Identify which cell holds the provided text, then report its [x, y] central coordinate. 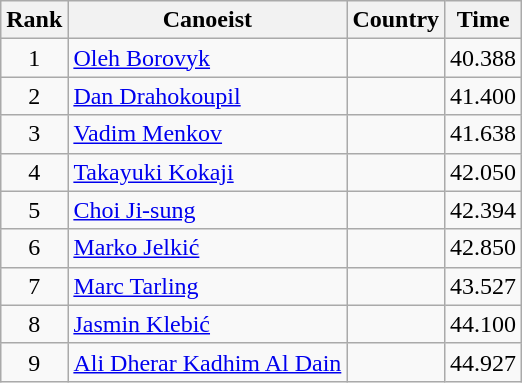
Rank [34, 20]
9 [34, 362]
6 [34, 248]
43.527 [484, 286]
Vadim Menkov [208, 134]
Choi Ji-sung [208, 210]
42.850 [484, 248]
4 [34, 172]
Jasmin Klebić [208, 324]
44.927 [484, 362]
42.394 [484, 210]
1 [34, 58]
Canoeist [208, 20]
40.388 [484, 58]
Marko Jelkić [208, 248]
2 [34, 96]
42.050 [484, 172]
Time [484, 20]
7 [34, 286]
Dan Drahokoupil [208, 96]
Country [396, 20]
Ali Dherar Kadhim Al Dain [208, 362]
Oleh Borovyk [208, 58]
Marc Tarling [208, 286]
5 [34, 210]
Takayuki Kokaji [208, 172]
44.100 [484, 324]
3 [34, 134]
41.400 [484, 96]
41.638 [484, 134]
8 [34, 324]
